Extract the (x, y) coordinate from the center of the cell holding the provided text.  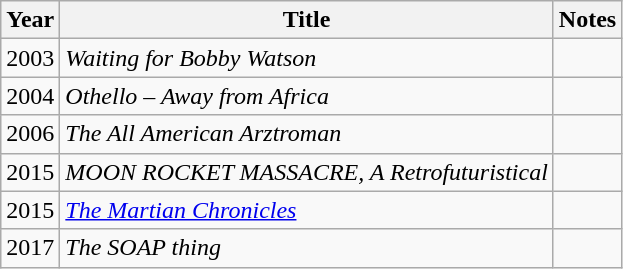
Othello – Away from Africa (307, 96)
The SOAP thing (307, 248)
The Martian Chronicles (307, 210)
The All American Arztroman (307, 134)
2006 (30, 134)
MOON ROCKET MASSACRE, A Retrofuturistical (307, 172)
2017 (30, 248)
Year (30, 20)
Waiting for Bobby Watson (307, 58)
Notes (587, 20)
2003 (30, 58)
2004 (30, 96)
Title (307, 20)
